Return [x, y] of the center of cell containing provided text 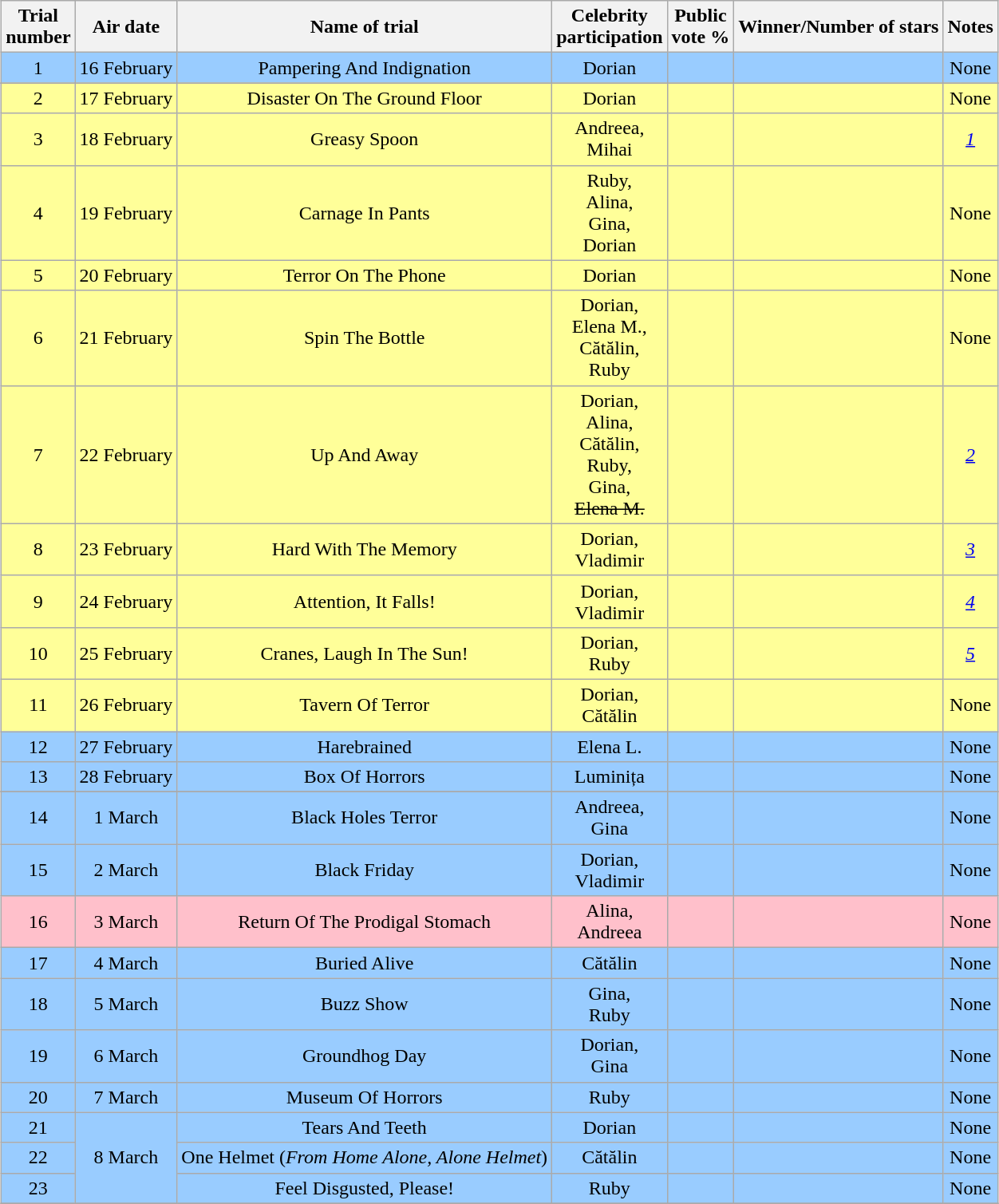
Trialnumber [38, 27]
Winner/Number of stars [839, 27]
Box Of Horrors [365, 777]
25 February [126, 653]
28 February [126, 777]
17 February [126, 98]
Spin The Bottle [365, 338]
2 March [126, 870]
Pampering And Indignation [365, 68]
11 [38, 705]
Feel Disgusted, Please! [365, 1188]
1 March [126, 819]
7 March [126, 1097]
Greasy Spoon [365, 139]
Tears And Teeth [365, 1127]
8 March [126, 1158]
Ruby, Alina, Gina, Dorian [610, 212]
10 [38, 653]
Luminița [610, 777]
23 [38, 1188]
12 [38, 746]
5 March [126, 1004]
Hard With The Memory [365, 549]
14 [38, 819]
19 February [126, 212]
8 [38, 549]
Dorian, Alina, Cătălin, Ruby, Gina, Elena M. [610, 455]
13 [38, 777]
Black Friday [365, 870]
Carnage In Pants [365, 212]
20 [38, 1097]
3 March [126, 922]
Buried Alive [365, 963]
Harebrained [365, 746]
Attention, It Falls! [365, 602]
Museum Of Horrors [365, 1097]
17 [38, 963]
Air date [126, 27]
6 [38, 338]
Buzz Show [365, 1004]
27 February [126, 746]
16 February [126, 68]
15 [38, 870]
Andreea, Gina [610, 819]
Dorian, Cătălin [610, 705]
23 February [126, 549]
Up And Away [365, 455]
Tavern Of Terror [365, 705]
21 [38, 1127]
9 [38, 602]
22 [38, 1158]
16 [38, 922]
Dorian, Gina [610, 1056]
Andreea, Mihai [610, 139]
19 [38, 1056]
Celebrityparticipation [610, 27]
Publicvote % [701, 27]
7 [38, 455]
Name of trial [365, 27]
4 March [126, 963]
Return Of The Prodigal Stomach [365, 922]
Notes [970, 27]
Terror On The Phone [365, 275]
6 March [126, 1056]
22 February [126, 455]
Black Holes Terror [365, 819]
Groundhog Day [365, 1056]
Cranes, Laugh In The Sun! [365, 653]
26 February [126, 705]
24 February [126, 602]
Dorian, Ruby [610, 653]
Elena L. [610, 746]
Gina, Ruby [610, 1004]
21 February [126, 338]
18 February [126, 139]
20 February [126, 275]
One Helmet (From Home Alone, Alone Helmet) [365, 1158]
Disaster On The Ground Floor [365, 98]
18 [38, 1004]
Alina, Andreea [610, 922]
Dorian, Elena M., Cătălin, Ruby [610, 338]
